Return (x, y) of the center of cell containing provided text 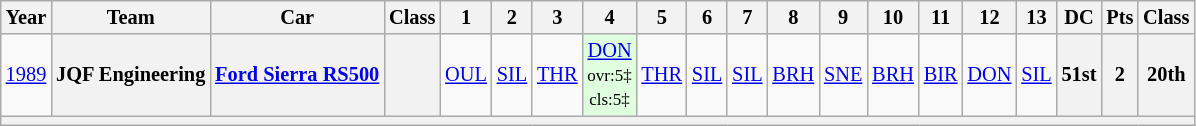
1989 (26, 75)
DON (989, 75)
DC (1080, 17)
Car (297, 17)
3 (557, 17)
Pts (1120, 17)
8 (793, 17)
20th (1166, 75)
Team (130, 17)
Ford Sierra RS500 (297, 75)
BIR (941, 75)
13 (1036, 17)
51st (1080, 75)
6 (707, 17)
JQF Engineering (130, 75)
Year (26, 17)
1 (466, 17)
DONovr:5‡cls:5‡ (610, 75)
10 (893, 17)
4 (610, 17)
OUL (466, 75)
SNE (843, 75)
11 (941, 17)
9 (843, 17)
5 (662, 17)
12 (989, 17)
7 (747, 17)
